Provide the (X, Y) coordinate of the cell's center where the given text is located.  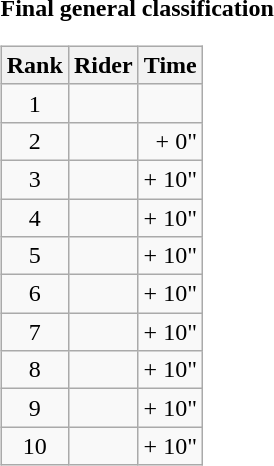
2 (34, 141)
5 (34, 256)
9 (34, 408)
7 (34, 332)
Time (170, 65)
Rider (103, 65)
Rank (34, 65)
8 (34, 370)
1 (34, 103)
6 (34, 294)
10 (34, 446)
4 (34, 217)
+ 0" (170, 141)
3 (34, 179)
